Extract the [X, Y] coordinate from the center of the cell holding the provided text.  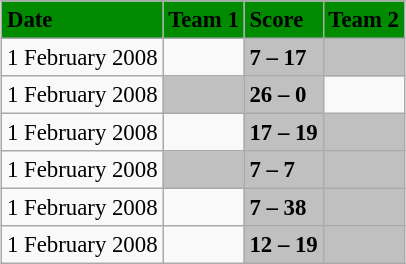
Team 2 [364, 20]
26 – 0 [284, 95]
7 – 38 [284, 208]
17 – 19 [284, 133]
Date [82, 20]
12 – 19 [284, 245]
Score [284, 20]
7 – 17 [284, 57]
Team 1 [204, 20]
7 – 7 [284, 170]
